Return the (x, y) coordinate for the center point of the cell that contains the specified text.  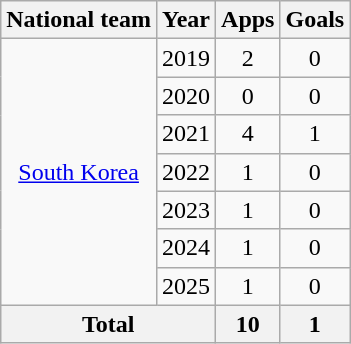
2 (248, 58)
National team (79, 20)
2021 (186, 134)
4 (248, 134)
2019 (186, 58)
10 (248, 324)
2022 (186, 172)
Goals (315, 20)
2024 (186, 248)
2023 (186, 210)
Total (108, 324)
Apps (248, 20)
2020 (186, 96)
2025 (186, 286)
South Korea (79, 172)
Year (186, 20)
